Identify which cell holds the provided text, then report its [x, y] central coordinate. 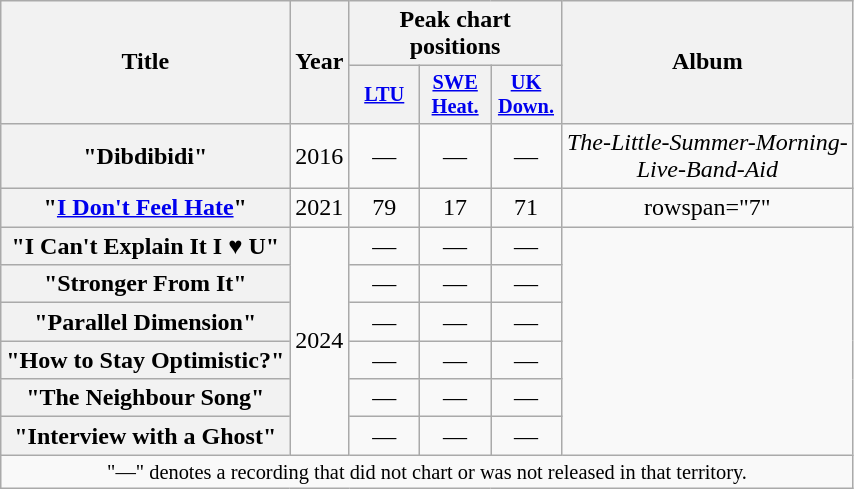
Year [320, 62]
"Dibdibidi" [146, 156]
"The Neighbour Song" [146, 398]
Peak chart positions [456, 34]
"Parallel Dimension" [146, 322]
"—" denotes a recording that did not chart or was not released in that territory. [428, 472]
UKDown. [526, 95]
79 [384, 208]
Title [146, 62]
"Interview with a Ghost" [146, 436]
The-Little-Summer-Morning-Live-Band-Aid [707, 156]
"How to Stay Optimistic?" [146, 360]
"I Can't Explain It I ♥️ U" [146, 246]
"I Don't Feel Hate" [146, 208]
71 [526, 208]
2021 [320, 208]
rowspan="7" [707, 208]
SWEHeat. [456, 95]
2016 [320, 156]
"Stronger From It" [146, 284]
Album [707, 62]
LTU [384, 95]
2024 [320, 341]
17 [456, 208]
